From the cell containing the given text, extract its center point as (X, Y) coordinate. 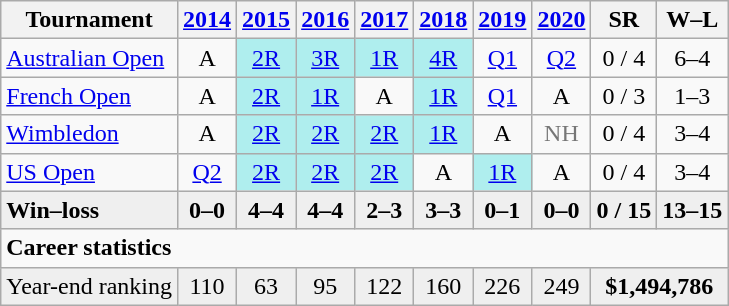
0 / 15 (624, 210)
Australian Open (90, 58)
3R (326, 58)
2015 (266, 20)
226 (502, 286)
13–15 (692, 210)
160 (444, 286)
SR (624, 20)
Tournament (90, 20)
3–3 (444, 210)
6–4 (692, 58)
Career statistics (364, 248)
US Open (90, 172)
2–3 (384, 210)
2017 (384, 20)
110 (208, 286)
95 (326, 286)
122 (384, 286)
$1,494,786 (660, 286)
63 (266, 286)
Wimbledon (90, 134)
2020 (562, 20)
NH (562, 134)
2016 (326, 20)
249 (562, 286)
French Open (90, 96)
Win–loss (90, 210)
1–3 (692, 96)
2014 (208, 20)
2018 (444, 20)
0 / 3 (624, 96)
4R (444, 58)
Year-end ranking (90, 286)
2019 (502, 20)
W–L (692, 20)
0–1 (502, 210)
